Return (X, Y) of the center of cell containing provided text 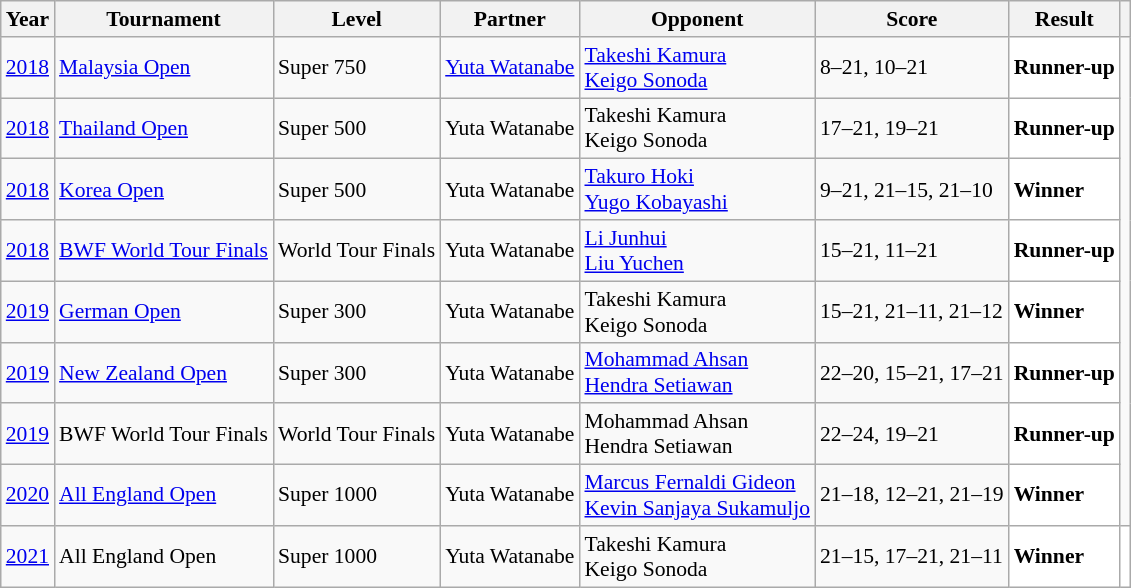
21–15, 17–21, 21–11 (912, 556)
9–21, 21–15, 21–10 (912, 190)
Level (356, 19)
New Zealand Open (164, 372)
17–21, 19–21 (912, 128)
Year (28, 19)
21–18, 12–21, 21–19 (912, 496)
22–20, 15–21, 17–21 (912, 372)
Result (1064, 19)
Marcus Fernaldi Gideon Kevin Sanjaya Sukamuljo (697, 496)
Opponent (697, 19)
2021 (28, 556)
Score (912, 19)
22–24, 19–21 (912, 434)
Li Junhui Liu Yuchen (697, 250)
German Open (164, 312)
15–21, 21–11, 21–12 (912, 312)
15–21, 11–21 (912, 250)
Partner (510, 19)
2020 (28, 496)
8–21, 10–21 (912, 68)
Korea Open (164, 190)
Thailand Open (164, 128)
Takuro Hoki Yugo Kobayashi (697, 190)
Malaysia Open (164, 68)
Tournament (164, 19)
Super 750 (356, 68)
